Scan for the cell matching the given text and deliver its (x, y) coordinate at center. 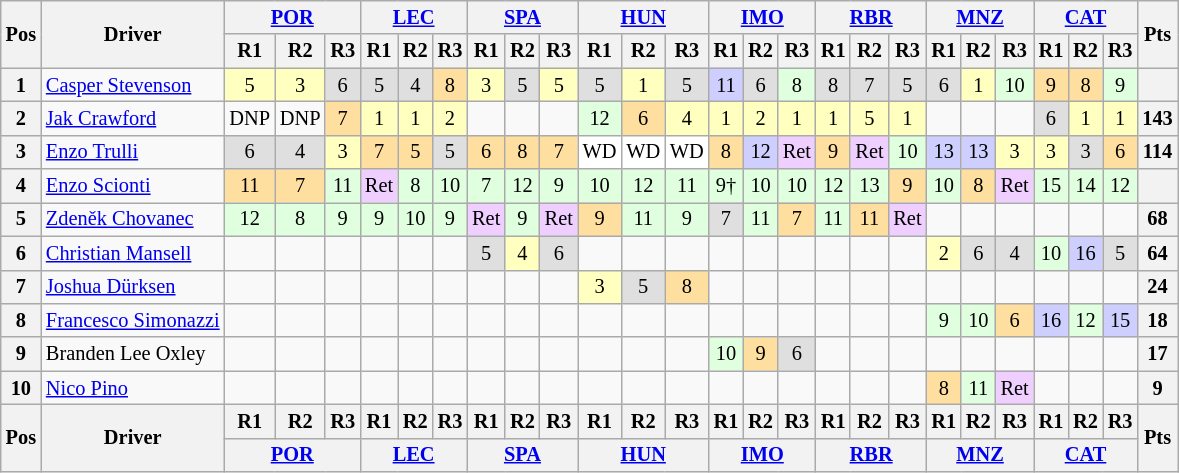
64 (1157, 253)
114 (1157, 152)
Enzo Trulli (132, 152)
Nico Pino (132, 388)
Branden Lee Oxley (132, 354)
68 (1157, 219)
17 (1157, 354)
18 (1157, 320)
Enzo Scionti (132, 186)
Zdeněk Chovanec (132, 219)
Joshua Dürksen (132, 287)
Casper Stevenson (132, 85)
9† (726, 186)
Jak Crawford (132, 118)
14 (1086, 186)
24 (1157, 287)
Christian Mansell (132, 253)
143 (1157, 118)
Francesco Simonazzi (132, 320)
